For the text-containing cell, return its midpoint in [x, y] coordinate format. 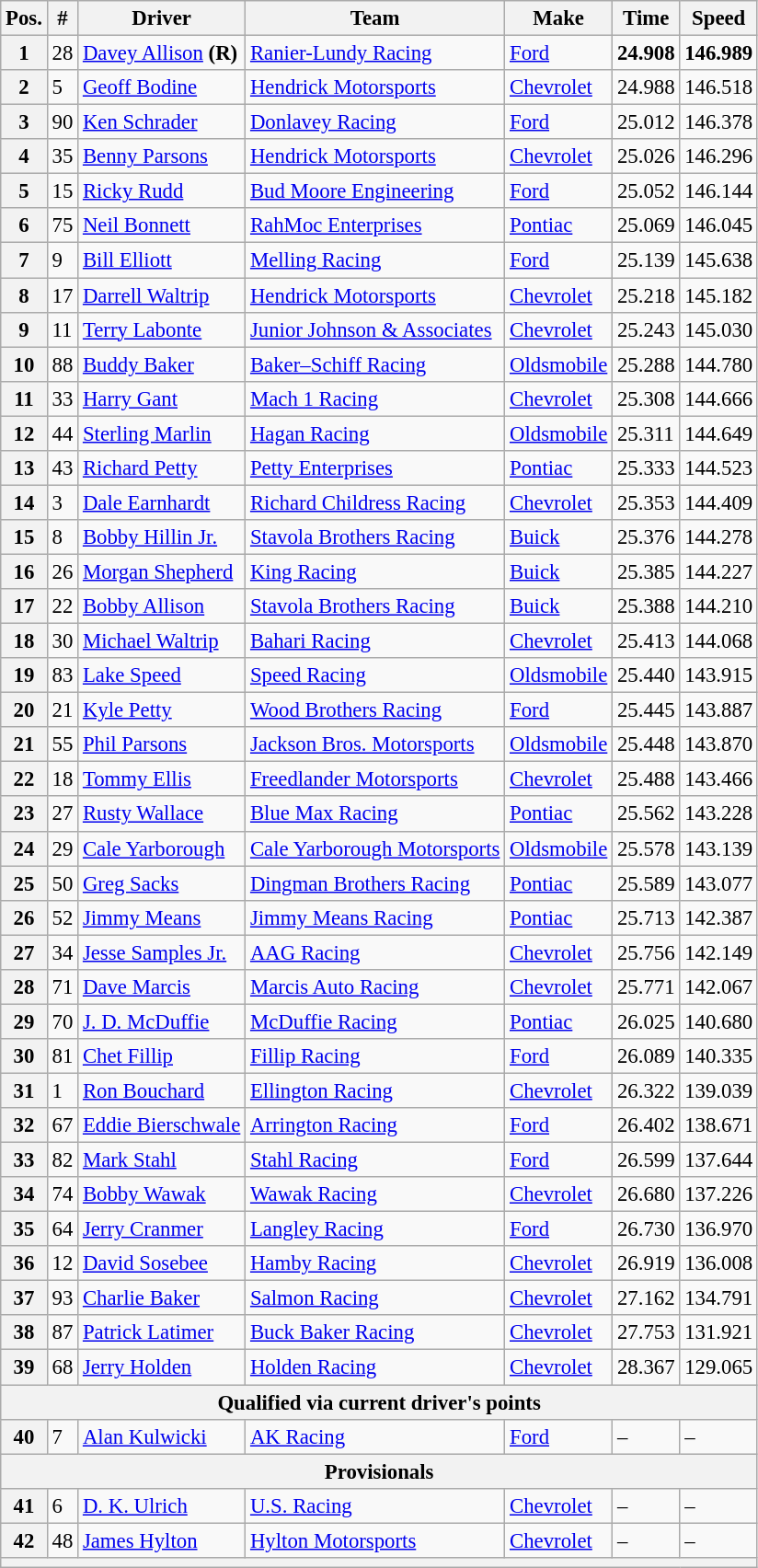
25.353 [646, 502]
Bud Moore Engineering [375, 191]
Provisionals [379, 1471]
83 [63, 675]
Team [375, 18]
Ron Bouchard [162, 1090]
145.030 [719, 329]
Mach 1 Racing [375, 398]
140.335 [719, 1056]
Jerry Holden [162, 1367]
Eddie Bierschwale [162, 1125]
Dingman Brothers Racing [375, 883]
Baker–Schiff Racing [375, 364]
82 [63, 1160]
24 [24, 848]
Bobby Hillin Jr. [162, 537]
37 [24, 1298]
146.989 [719, 53]
Dave Marcis [162, 987]
146.296 [719, 156]
AK Racing [375, 1436]
10 [24, 364]
Ken Schrader [162, 122]
Jackson Bros. Motorsports [375, 744]
19 [24, 675]
25.012 [646, 122]
25.589 [646, 883]
144.649 [719, 433]
Holden Racing [375, 1367]
145.182 [719, 295]
Benny Parsons [162, 156]
134.791 [719, 1298]
40 [24, 1436]
28.367 [646, 1367]
144.409 [719, 502]
Pos. [24, 18]
Jerry Cranmer [162, 1229]
Bobby Wawak [162, 1194]
Bill Elliott [162, 260]
Charlie Baker [162, 1298]
Donlavey Racing [375, 122]
David Sosebee [162, 1263]
Mark Stahl [162, 1160]
93 [63, 1298]
25.713 [646, 917]
Harry Gant [162, 398]
31 [24, 1090]
Hagan Racing [375, 433]
25.376 [646, 537]
68 [63, 1367]
Fillip Racing [375, 1056]
136.008 [719, 1263]
88 [63, 364]
Marcis Auto Racing [375, 987]
138.671 [719, 1125]
Greg Sacks [162, 883]
25.388 [646, 606]
87 [63, 1333]
Sterling Marlin [162, 433]
24.908 [646, 53]
144.227 [719, 571]
Kyle Petty [162, 710]
144.780 [719, 364]
J. D. McDuffie [162, 1021]
55 [63, 744]
Buck Baker Racing [375, 1333]
U.S. Racing [375, 1505]
25.488 [646, 779]
16 [24, 571]
Chet Fillip [162, 1056]
Junior Johnson & Associates [375, 329]
143.915 [719, 675]
Geoff Bodine [162, 87]
39 [24, 1367]
Lake Speed [162, 675]
74 [63, 1194]
142.067 [719, 987]
139.039 [719, 1090]
Ellington Racing [375, 1090]
Bobby Allison [162, 606]
AAG Racing [375, 952]
Dale Earnhardt [162, 502]
25.448 [646, 744]
50 [63, 883]
75 [63, 225]
Alan Kulwicki [162, 1436]
25.756 [646, 952]
Hamby Racing [375, 1263]
Ranier-Lundy Racing [375, 53]
25.218 [646, 295]
24.988 [646, 87]
144.068 [719, 641]
Blue Max Racing [375, 814]
143.077 [719, 883]
James Hylton [162, 1540]
144.210 [719, 606]
146.144 [719, 191]
142.387 [719, 917]
# [63, 18]
25 [24, 883]
Morgan Shepherd [162, 571]
Hylton Motorsports [375, 1540]
43 [63, 468]
26.089 [646, 1056]
25.311 [646, 433]
McDuffie Racing [375, 1021]
25.026 [646, 156]
Time [646, 18]
25.333 [646, 468]
25.288 [646, 364]
Stahl Racing [375, 1160]
38 [24, 1333]
25.139 [646, 260]
90 [63, 122]
Qualified via current driver's points [379, 1402]
Neil Bonnett [162, 225]
Speed Racing [375, 675]
67 [63, 1125]
Patrick Latimer [162, 1333]
136.970 [719, 1229]
23 [24, 814]
Driver [162, 18]
137.644 [719, 1160]
25.771 [646, 987]
143.870 [719, 744]
25.243 [646, 329]
144.278 [719, 537]
D. K. Ulrich [162, 1505]
26.730 [646, 1229]
Richard Petty [162, 468]
26.402 [646, 1125]
26.322 [646, 1090]
48 [63, 1540]
144.666 [719, 398]
42 [24, 1540]
Davey Allison (R) [162, 53]
Cale Yarborough Motorsports [375, 848]
71 [63, 987]
44 [63, 433]
Jimmy Means [162, 917]
25.562 [646, 814]
Michael Waltrip [162, 641]
144.523 [719, 468]
26.599 [646, 1160]
137.226 [719, 1194]
143.139 [719, 848]
26.919 [646, 1263]
142.149 [719, 952]
King Racing [375, 571]
Petty Enterprises [375, 468]
Ricky Rudd [162, 191]
25.578 [646, 848]
25.308 [646, 398]
Tommy Ellis [162, 779]
36 [24, 1263]
41 [24, 1505]
143.228 [719, 814]
Wawak Racing [375, 1194]
Rusty Wallace [162, 814]
13 [24, 468]
27.753 [646, 1333]
Wood Brothers Racing [375, 710]
143.466 [719, 779]
2 [24, 87]
25.413 [646, 641]
Salmon Racing [375, 1298]
Phil Parsons [162, 744]
25.445 [646, 710]
27.162 [646, 1298]
Jesse Samples Jr. [162, 952]
Bahari Racing [375, 641]
70 [63, 1021]
131.921 [719, 1333]
Darrell Waltrip [162, 295]
Terry Labonte [162, 329]
Langley Racing [375, 1229]
Richard Childress Racing [375, 502]
146.378 [719, 122]
20 [24, 710]
146.518 [719, 87]
26.680 [646, 1194]
14 [24, 502]
146.045 [719, 225]
Melling Racing [375, 260]
25.385 [646, 571]
25.052 [646, 191]
4 [24, 156]
145.638 [719, 260]
RahMoc Enterprises [375, 225]
Jimmy Means Racing [375, 917]
26.025 [646, 1021]
Arrington Racing [375, 1125]
143.887 [719, 710]
64 [63, 1229]
Make [559, 18]
25.440 [646, 675]
Cale Yarborough [162, 848]
140.680 [719, 1021]
Freedlander Motorsports [375, 779]
Speed [719, 18]
32 [24, 1125]
25.069 [646, 225]
Buddy Baker [162, 364]
129.065 [719, 1367]
81 [63, 1056]
52 [63, 917]
